Capture the cell that displays the provided text and extract its [X, Y] central coordinate. 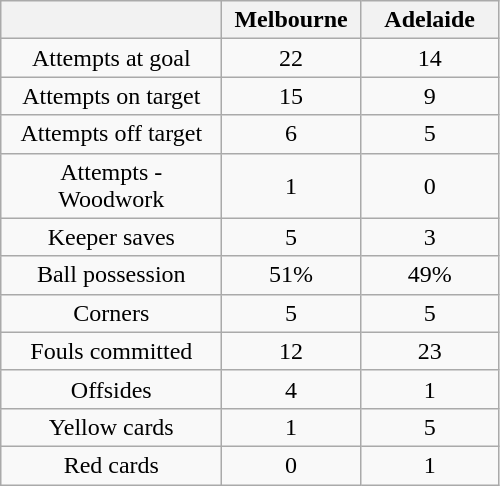
6 [292, 134]
4 [292, 389]
Attempts on target [112, 96]
23 [430, 351]
Yellow cards [112, 427]
Attempts at goal [112, 58]
Corners [112, 313]
Keeper saves [112, 237]
Offsides [112, 389]
12 [292, 351]
15 [292, 96]
Melbourne [292, 20]
Adelaide [430, 20]
9 [430, 96]
Attempts off target [112, 134]
Attempts - Woodwork [112, 186]
22 [292, 58]
Red cards [112, 465]
51% [292, 275]
14 [430, 58]
Ball possession [112, 275]
3 [430, 237]
49% [430, 275]
Fouls committed [112, 351]
